Search for the cell housing the specified text and yield its (x, y) center coordinate. 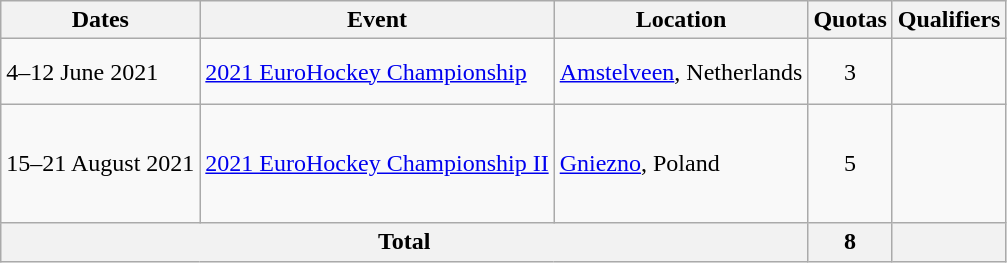
Event (377, 20)
4–12 June 2021 (100, 72)
Location (681, 20)
2021 EuroHockey Championship (377, 72)
3 (850, 72)
Total (404, 242)
Dates (100, 20)
8 (850, 242)
15–21 August 2021 (100, 164)
2021 EuroHockey Championship II (377, 164)
5 (850, 164)
Qualifiers (949, 20)
Quotas (850, 20)
Gniezno, Poland (681, 164)
Amstelveen, Netherlands (681, 72)
